Pinpoint the cell where the given text exists, returning its [x, y] midpoint coordinate. 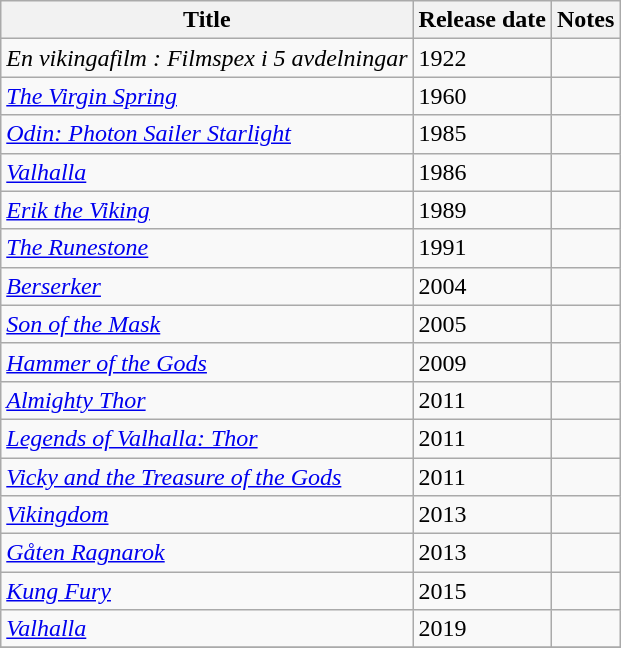
Hammer of the Gods [207, 362]
1985 [482, 134]
Legends of Valhalla: Thor [207, 438]
2005 [482, 324]
Gåten Ragnarok [207, 553]
2009 [482, 362]
Vikingdom [207, 515]
2004 [482, 286]
Title [207, 20]
2015 [482, 591]
Vicky and the Treasure of the Gods [207, 477]
Kung Fury [207, 591]
Almighty Thor [207, 400]
Erik the Viking [207, 210]
Berserker [207, 286]
En vikingafilm : Filmspex i 5 avdelningar [207, 58]
2019 [482, 629]
The Virgin Spring [207, 96]
1991 [482, 248]
Son of the Mask [207, 324]
The Runestone [207, 248]
1960 [482, 96]
Notes [585, 20]
1989 [482, 210]
Odin: Photon Sailer Starlight [207, 134]
1922 [482, 58]
1986 [482, 172]
Release date [482, 20]
